For the text-containing cell, return its midpoint in [x, y] coordinate format. 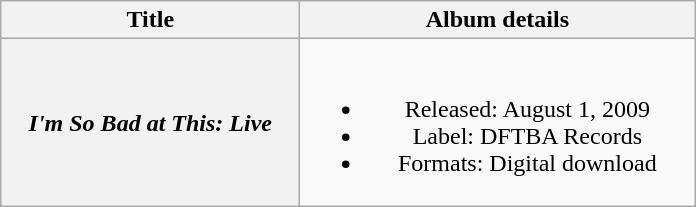
I'm So Bad at This: Live [150, 122]
Released: August 1, 2009Label: DFTBA RecordsFormats: Digital download [498, 122]
Title [150, 20]
Album details [498, 20]
